Search for the cell housing the specified text and yield its (X, Y) center coordinate. 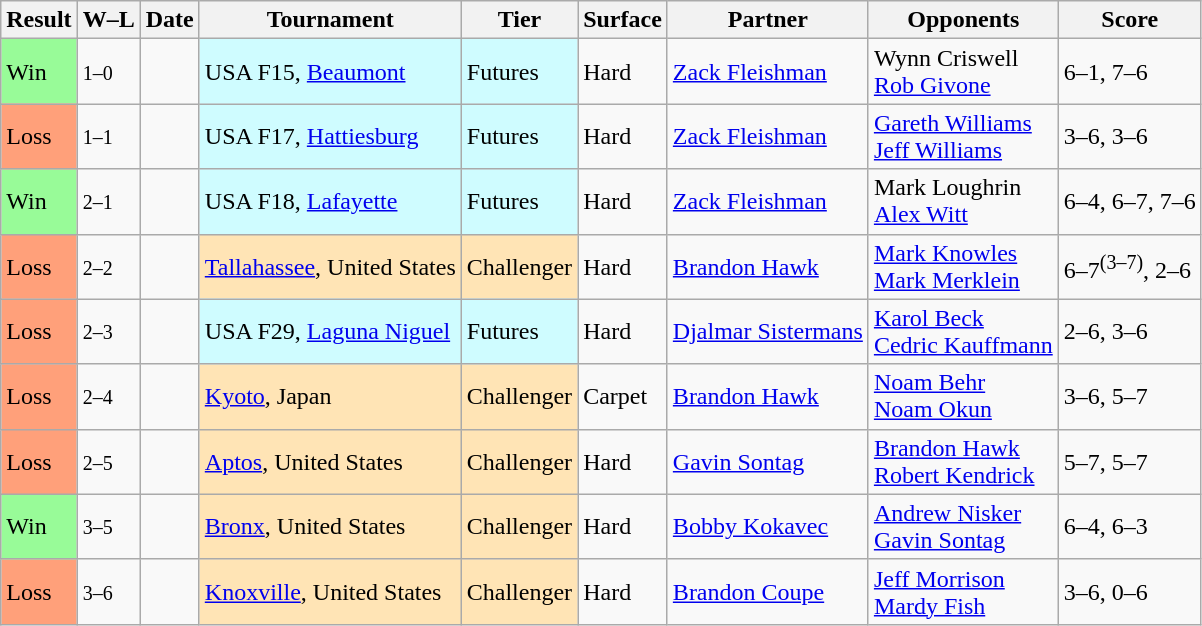
6–4, 6–7, 7–6 (1130, 202)
Carpet (623, 396)
Tallahassee, United States (330, 266)
2–3 (108, 332)
USA F17, Hattiesburg (330, 136)
Mark Loughrin Alex Witt (963, 202)
Noam Behr Noam Okun (963, 396)
5–7, 5–7 (1130, 462)
6–4, 6–3 (1130, 526)
Knoxville, United States (330, 592)
Brandon Coupe (768, 592)
USA F18, Lafayette (330, 202)
2–4 (108, 396)
6–7(3–7), 2–6 (1130, 266)
Wynn Criswell Rob Givone (963, 72)
Partner (768, 20)
Bobby Kokavec (768, 526)
Gareth Williams Jeff Williams (963, 136)
Date (170, 20)
Score (1130, 20)
Jeff Morrison Mardy Fish (963, 592)
2–6, 3–6 (1130, 332)
Andrew Nisker Gavin Sontag (963, 526)
2–1 (108, 202)
Surface (623, 20)
3–6 (108, 592)
Mark Knowles Mark Merklein (963, 266)
3–6, 0–6 (1130, 592)
Gavin Sontag (768, 462)
Brandon Hawk Robert Kendrick (963, 462)
6–1, 7–6 (1130, 72)
Result (39, 20)
Djalmar Sistermans (768, 332)
USA F29, Laguna Niguel (330, 332)
Aptos, United States (330, 462)
USA F15, Beaumont (330, 72)
1–0 (108, 72)
Karol Beck Cedric Kauffmann (963, 332)
3–6, 5–7 (1130, 396)
3–6, 3–6 (1130, 136)
Kyoto, Japan (330, 396)
Tier (519, 20)
W–L (108, 20)
Bronx, United States (330, 526)
2–2 (108, 266)
1–1 (108, 136)
2–5 (108, 462)
Opponents (963, 20)
Tournament (330, 20)
3–5 (108, 526)
